Search for the cell housing the specified text and yield its [X, Y] center coordinate. 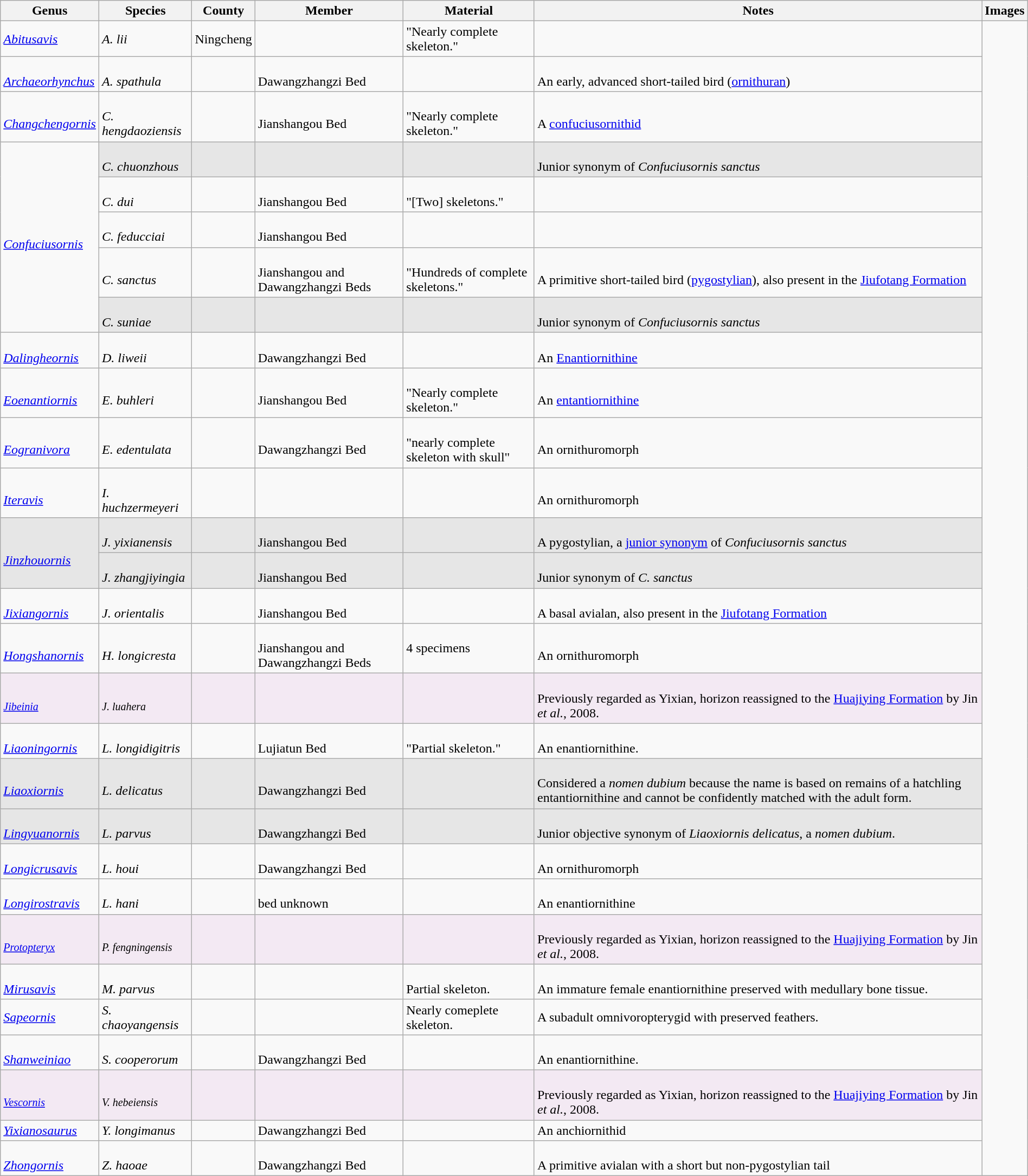
Ningcheng [223, 39]
A confuciusornithid [758, 117]
Dalingheornis [50, 350]
A primitive avialan with a short but non-pygostylian tail [758, 1158]
"[Two] skeletons." [469, 194]
H. longicresta [145, 648]
Z. haoae [145, 1158]
C. chuonzhous [145, 159]
L. delicatus [145, 783]
An Enantiornithine [758, 350]
Species [145, 11]
A basal avialan, also present in the Jiufotang Formation [758, 606]
Yixianosaurus [50, 1130]
Lujiatun Bed [329, 741]
"Hundreds of complete skeletons." [469, 272]
Zhongornis [50, 1158]
Mirusavis [50, 981]
C. hengdaoziensis [145, 117]
Images [1005, 11]
Longirostravis [50, 897]
Protopteryx [50, 939]
Shanweiniao [50, 1052]
Jixiangornis [50, 606]
M. parvus [145, 981]
J. orientalis [145, 606]
A primitive short-tailed bird (pygostylian), also present in the Jiufotang Formation [758, 272]
Member [329, 11]
Junior objective synonym of Liaoxiornis delicatus, a nomen dubium. [758, 826]
E. buhleri [145, 393]
A pygostylian, a junior synonym of Confuciusornis sanctus [758, 536]
An immature female enantiornithine preserved with medullary bone tissue. [758, 981]
Iteravis [50, 492]
An anchiornithid [758, 1130]
I. huchzermeyeri [145, 492]
Y. longimanus [145, 1130]
bed unknown [329, 897]
C. dui [145, 194]
An entantiornithine [758, 393]
Liaoningornis [50, 741]
S. chaoyangensis [145, 1017]
"nearly complete skeleton with skull" [469, 442]
L. hani [145, 897]
P. fengningensis [145, 939]
Liaoxiornis [50, 783]
County [223, 11]
E. edentulata [145, 442]
"Partial skeleton." [469, 741]
C. sanctus [145, 272]
L. houi [145, 861]
C. feducciai [145, 230]
S. cooperorum [145, 1052]
Genus [50, 11]
Eoenantiornis [50, 393]
L. longidigitris [145, 741]
D. liweii [145, 350]
An early, advanced short-tailed bird (ornithuran) [758, 74]
Vescornis [50, 1095]
J. yixianensis [145, 536]
4 specimens [469, 648]
Notes [758, 11]
Eogranivora [50, 442]
An enantiornithine [758, 897]
Longicrusavis [50, 861]
V. hebeiensis [145, 1095]
A. spathula [145, 74]
Hongshanornis [50, 648]
Material [469, 11]
Abitusavis [50, 39]
Lingyuanornis [50, 826]
Confuciusornis [50, 237]
Nearly comeplete skeleton. [469, 1017]
L. parvus [145, 826]
Considered a nomen dubium because the name is based on remains of a hatchling entantiornithine and cannot be confidently matched with the adult form. [758, 783]
Jinzhouornis [50, 553]
Junior synonym of C. sanctus [758, 570]
Sapeornis [50, 1017]
Changchengornis [50, 117]
J. luahera [145, 698]
J. zhangjiyingia [145, 570]
Jibeinia [50, 698]
A subadult omnivoropterygid with preserved feathers. [758, 1017]
A. lii [145, 39]
Archaeorhynchus [50, 74]
C. suniae [145, 314]
Partial skeleton. [469, 981]
